Pinpoint the cell where the given text exists, returning its (X, Y) midpoint coordinate. 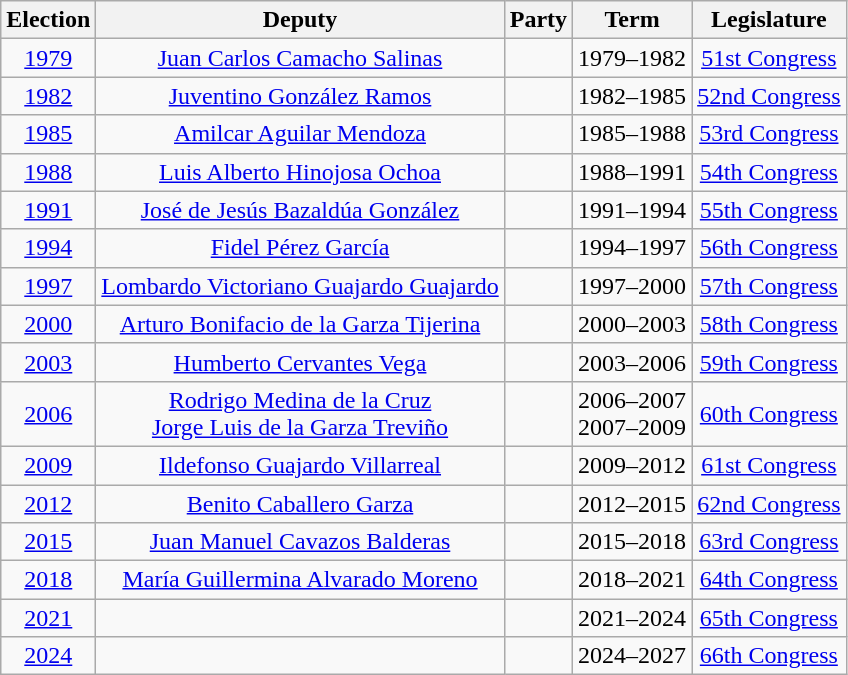
55th Congress (769, 210)
64th Congress (769, 580)
Juan Carlos Camacho Salinas (300, 58)
1985–1988 (632, 134)
2018–2021 (632, 580)
Deputy (300, 20)
José de Jesús Bazaldúa González (300, 210)
1988 (48, 172)
1988–1991 (632, 172)
1991–1994 (632, 210)
1991 (48, 210)
56th Congress (769, 248)
2024–2027 (632, 656)
2003 (48, 362)
52nd Congress (769, 96)
57th Congress (769, 286)
Legislature (769, 20)
2000 (48, 324)
2021 (48, 618)
59th Congress (769, 362)
1997 (48, 286)
2015–2018 (632, 542)
2000–2003 (632, 324)
54th Congress (769, 172)
Rodrigo Medina de la CruzJorge Luis de la Garza Treviño (300, 414)
1994 (48, 248)
2009–2012 (632, 465)
1994–1997 (632, 248)
Election (48, 20)
2006 (48, 414)
Juan Manuel Cavazos Balderas (300, 542)
2024 (48, 656)
2012–2015 (632, 503)
63rd Congress (769, 542)
62nd Congress (769, 503)
53rd Congress (769, 134)
61st Congress (769, 465)
María Guillermina Alvarado Moreno (300, 580)
2015 (48, 542)
65th Congress (769, 618)
Juventino González Ramos (300, 96)
Arturo Bonifacio de la Garza Tijerina (300, 324)
2012 (48, 503)
58th Congress (769, 324)
1997–2000 (632, 286)
Amilcar Aguilar Mendoza (300, 134)
Benito Caballero Garza (300, 503)
1979 (48, 58)
2009 (48, 465)
Fidel Pérez García (300, 248)
Ildefonso Guajardo Villarreal (300, 465)
Luis Alberto Hinojosa Ochoa (300, 172)
2006–20072007–2009 (632, 414)
1982 (48, 96)
66th Congress (769, 656)
2018 (48, 580)
1985 (48, 134)
Party (538, 20)
Humberto Cervantes Vega (300, 362)
51st Congress (769, 58)
Lombardo Victoriano Guajardo Guajardo (300, 286)
1982–1985 (632, 96)
Term (632, 20)
2021–2024 (632, 618)
1979–1982 (632, 58)
2003–2006 (632, 362)
60th Congress (769, 414)
